Determine the (x, y) coordinate at the center of the cell enclosing the given text.  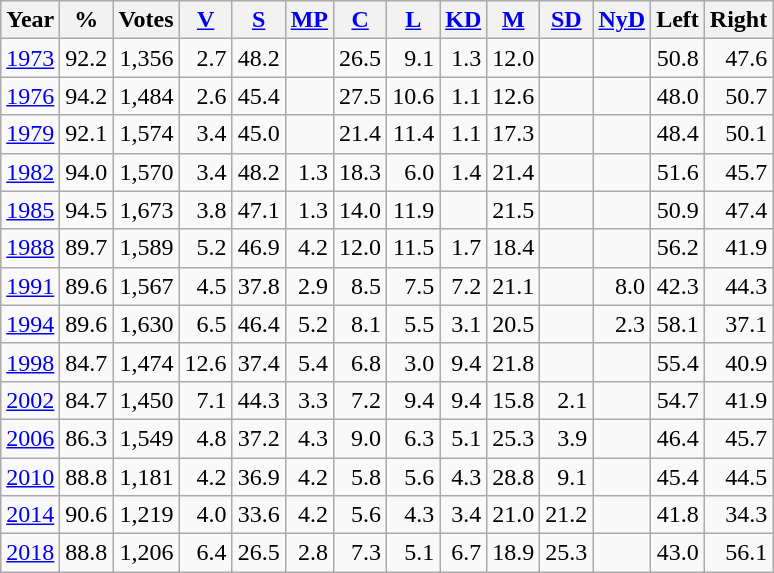
94.2 (86, 96)
50.8 (678, 58)
2.6 (206, 96)
1.4 (464, 172)
8.5 (360, 286)
1,549 (146, 438)
3.9 (566, 438)
L (414, 20)
18.3 (360, 172)
20.5 (514, 324)
1973 (30, 58)
11.5 (414, 248)
18.4 (514, 248)
14.0 (360, 210)
86.3 (86, 438)
33.6 (258, 515)
15.8 (514, 400)
89.7 (86, 248)
Year (30, 20)
50.9 (678, 210)
KD (464, 20)
36.9 (258, 477)
1,589 (146, 248)
47.6 (738, 58)
46.9 (258, 248)
2014 (30, 515)
4.8 (206, 438)
V (206, 20)
2.9 (309, 286)
1,450 (146, 400)
Right (738, 20)
37.4 (258, 362)
9.0 (360, 438)
8.0 (622, 286)
2002 (30, 400)
1,181 (146, 477)
6.3 (414, 438)
21.5 (514, 210)
M (514, 20)
56.2 (678, 248)
2006 (30, 438)
2.8 (309, 553)
55.4 (678, 362)
1,474 (146, 362)
2010 (30, 477)
1,630 (146, 324)
2.1 (566, 400)
1994 (30, 324)
1,673 (146, 210)
6.7 (464, 553)
44.5 (738, 477)
51.6 (678, 172)
47.1 (258, 210)
48.4 (678, 134)
37.1 (738, 324)
3.0 (414, 362)
48.0 (678, 96)
50.7 (738, 96)
94.5 (86, 210)
21.8 (514, 362)
2018 (30, 553)
3.8 (206, 210)
1,574 (146, 134)
47.4 (738, 210)
7.3 (360, 553)
1988 (30, 248)
18.9 (514, 553)
42.3 (678, 286)
7.1 (206, 400)
17.3 (514, 134)
7.5 (414, 286)
43.0 (678, 553)
MP (309, 20)
56.1 (738, 553)
1982 (30, 172)
3.1 (464, 324)
1,219 (146, 515)
28.8 (514, 477)
Votes (146, 20)
27.5 (360, 96)
8.1 (360, 324)
6.0 (414, 172)
5.4 (309, 362)
5.8 (360, 477)
1979 (30, 134)
6.8 (360, 362)
21.1 (514, 286)
11.4 (414, 134)
4.0 (206, 515)
45.0 (258, 134)
92.2 (86, 58)
21.0 (514, 515)
SD (566, 20)
50.1 (738, 134)
1998 (30, 362)
1991 (30, 286)
11.9 (414, 210)
1,206 (146, 553)
6.4 (206, 553)
NyD (622, 20)
58.1 (678, 324)
S (258, 20)
94.0 (86, 172)
1,570 (146, 172)
34.3 (738, 515)
41.8 (678, 515)
21.2 (566, 515)
3.3 (309, 400)
% (86, 20)
37.2 (258, 438)
10.6 (414, 96)
5.5 (414, 324)
1976 (30, 96)
2.7 (206, 58)
54.7 (678, 400)
1.7 (464, 248)
40.9 (738, 362)
90.6 (86, 515)
1985 (30, 210)
37.8 (258, 286)
Left (678, 20)
1,356 (146, 58)
6.5 (206, 324)
1,484 (146, 96)
1,567 (146, 286)
4.5 (206, 286)
2.3 (622, 324)
C (360, 20)
92.1 (86, 134)
